Pinpoint the cell where the given text exists, returning its [x, y] midpoint coordinate. 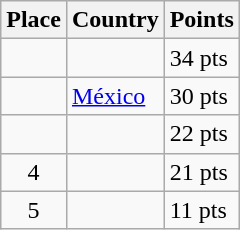
Points [202, 20]
México [115, 96]
21 pts [202, 172]
30 pts [202, 96]
5 [34, 210]
34 pts [202, 58]
Country [115, 20]
4 [34, 172]
Place [34, 20]
22 pts [202, 134]
11 pts [202, 210]
